Extract the (x, y) coordinate from the center of the cell holding the provided text.  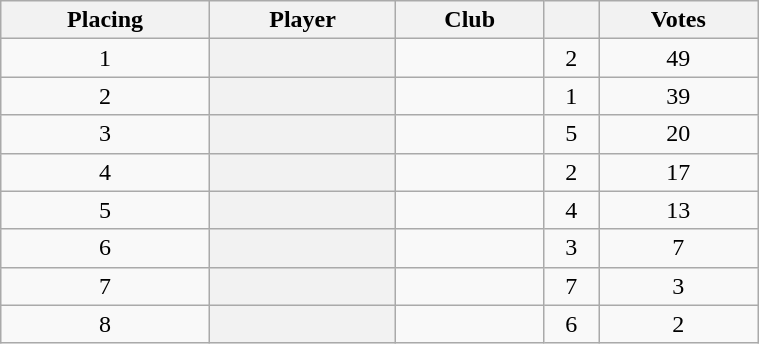
Player (302, 20)
20 (678, 134)
Placing (106, 20)
8 (106, 324)
Votes (678, 20)
49 (678, 58)
17 (678, 172)
39 (678, 96)
Club (470, 20)
13 (678, 210)
